Search for the cell housing the specified text and yield its [X, Y] center coordinate. 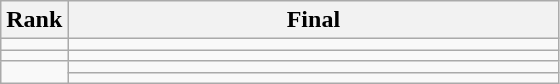
Final [314, 20]
Rank [34, 20]
